Determine the (X, Y) coordinate at the center of the cell enclosing the given text.  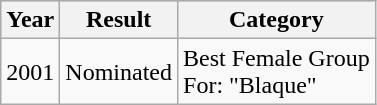
Result (119, 20)
Nominated (119, 72)
Category (277, 20)
Best Female Group For: "Blaque" (277, 72)
Year (30, 20)
2001 (30, 72)
